Extract the (X, Y) coordinate from the center of the cell holding the provided text.  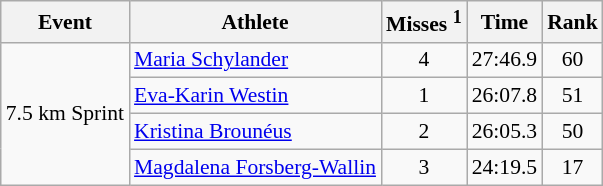
1 (424, 96)
3 (424, 167)
27:46.9 (504, 60)
51 (572, 96)
50 (572, 132)
Time (504, 22)
Rank (572, 22)
Event (65, 22)
60 (572, 60)
Magdalena Forsberg-Wallin (255, 167)
Eva-Karin Westin (255, 96)
17 (572, 167)
2 (424, 132)
Kristina Brounéus (255, 132)
4 (424, 60)
Misses 1 (424, 22)
26:07.8 (504, 96)
Maria Schylander (255, 60)
7.5 km Sprint (65, 113)
26:05.3 (504, 132)
24:19.5 (504, 167)
Athlete (255, 22)
